Return (X, Y) of the center of cell containing provided text 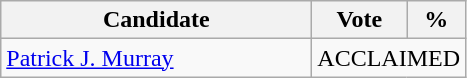
% (436, 20)
Vote (360, 20)
Patrick J. Murray (156, 58)
Candidate (156, 20)
ACCLAIMED (389, 58)
